Output the [x, y] coordinate of the center of the cell containing the given text.  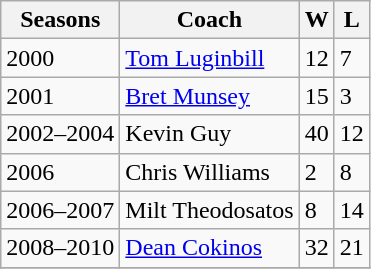
2002–2004 [60, 134]
21 [352, 248]
40 [316, 134]
Dean Cokinos [210, 248]
7 [352, 58]
2006–2007 [60, 210]
2001 [60, 96]
W [316, 20]
Seasons [60, 20]
3 [352, 96]
Bret Munsey [210, 96]
32 [316, 248]
Tom Luginbill [210, 58]
2008–2010 [60, 248]
15 [316, 96]
14 [352, 210]
Milt Theodosatos [210, 210]
Chris Williams [210, 172]
2000 [60, 58]
2006 [60, 172]
L [352, 20]
Kevin Guy [210, 134]
2 [316, 172]
Coach [210, 20]
